Scan for the cell matching the given text and deliver its (X, Y) coordinate at center. 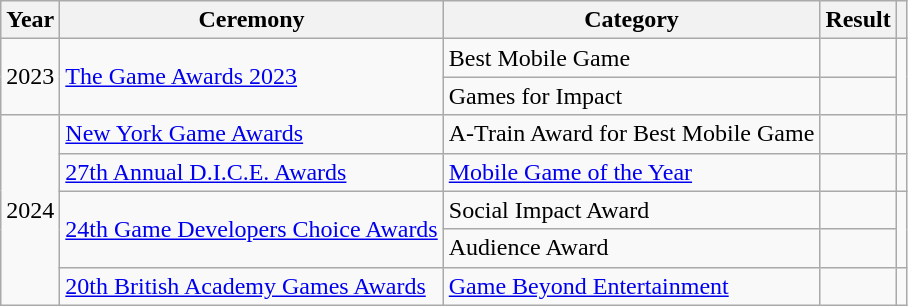
2023 (30, 77)
New York Game Awards (252, 134)
Best Mobile Game (632, 58)
2024 (30, 210)
24th Game Developers Choice Awards (252, 229)
The Game Awards 2023 (252, 77)
Audience Award (632, 248)
Game Beyond Entertainment (632, 286)
Ceremony (252, 20)
Games for Impact (632, 96)
20th British Academy Games Awards (252, 286)
Result (858, 20)
Mobile Game of the Year (632, 172)
Year (30, 20)
Category (632, 20)
A-Train Award for Best Mobile Game (632, 134)
27th Annual D.I.C.E. Awards (252, 172)
Social Impact Award (632, 210)
